Identify which cell holds the provided text, then report its [X, Y] central coordinate. 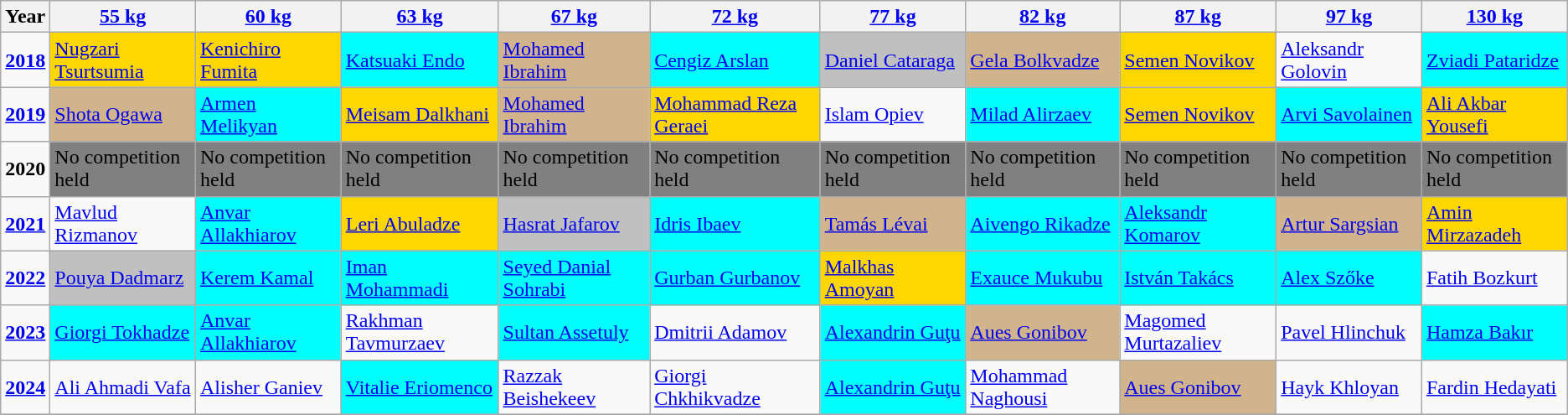
Kerem Kamal [269, 278]
2022 [25, 278]
Idris Ibaev [735, 223]
Year [25, 17]
60 kg [269, 17]
Pavel Hlinchuk [1349, 332]
Kenichiro Fumita [269, 60]
Alex Szőke [1349, 278]
Gurban Gurbanov [735, 278]
Fatih Bozkurt [1494, 278]
Magomed Murtazaliev [1198, 332]
Fardin Hedayati [1494, 387]
Ali Akbar Yousefi [1494, 114]
Islam Opiev [893, 114]
Tamás Lévai [893, 223]
Hayk Khloyan [1349, 387]
72 kg [735, 17]
Razzak Beishekeev [575, 387]
Seyed Danial Sohrabi [575, 278]
Giorgi Chkhikvadze [735, 387]
Rakhman Tavmurzaev [420, 332]
Arvi Savolainen [1349, 114]
Hasrat Jafarov [575, 223]
67 kg [575, 17]
Pouya Dadmarz [123, 278]
Iman Mohammadi [420, 278]
55 kg [123, 17]
2019 [25, 114]
Nugzari Tsurtsumia [123, 60]
2021 [25, 223]
Amin Mirzazadeh [1494, 223]
Katsuaki Endo [420, 60]
Ali Ahmadi Vafa [123, 387]
2023 [25, 332]
Daniel Cataraga [893, 60]
Armen Melikyan [269, 114]
Meisam Dalkhani [420, 114]
István Takács [1198, 278]
Mohammad Naghousi [1043, 387]
Sultan Assetuly [575, 332]
87 kg [1198, 17]
130 kg [1494, 17]
Vitalie Eriomenco [420, 387]
Artur Sargsian [1349, 223]
Leri Abuladze [420, 223]
63 kg [420, 17]
Giorgi Tokhadze [123, 332]
2024 [25, 387]
Aleksandr Komarov [1198, 223]
77 kg [893, 17]
2018 [25, 60]
Alisher Ganiev [269, 387]
Mohammad Reza Geraei [735, 114]
2020 [25, 169]
Aleksandr Golovin [1349, 60]
Aivengo Rikadze [1043, 223]
Cengiz Arslan [735, 60]
Gela Bolkvadze [1043, 60]
82 kg [1043, 17]
Zviadi Pataridze [1494, 60]
Mavlud Rizmanov [123, 223]
Milad Alirzaev [1043, 114]
Hamza Bakır [1494, 332]
Shota Ogawa [123, 114]
Malkhas Amoyan [893, 278]
97 kg [1349, 17]
Exauce Mukubu [1043, 278]
Dmitrii Adamov [735, 332]
